For the text-containing cell, return its midpoint in [X, Y] coordinate format. 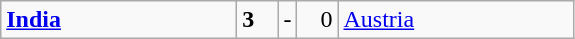
- [288, 20]
0 [318, 20]
India [119, 20]
Austria [456, 20]
3 [258, 20]
